Output the (x, y) coordinate of the center of the cell containing the given text.  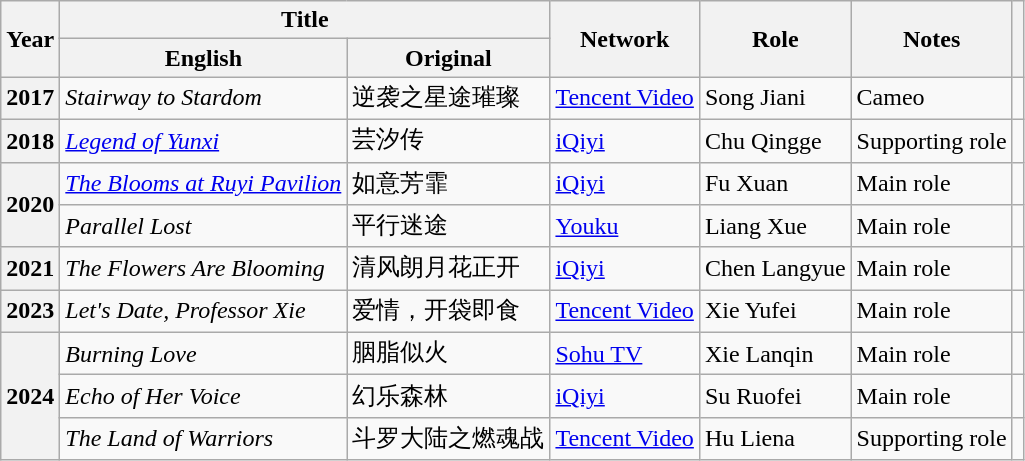
2017 (30, 98)
Role (775, 39)
2024 (30, 396)
The Land of Warriors (204, 438)
Chu Qingge (775, 140)
Network (624, 39)
Burning Love (204, 354)
芸汐传 (448, 140)
Echo of Her Voice (204, 396)
Su Ruofei (775, 396)
Cameo (932, 98)
Liang Xue (775, 226)
English (204, 58)
Stairway to Stardom (204, 98)
平行迷途 (448, 226)
Youku (624, 226)
2021 (30, 268)
Fu Xuan (775, 184)
Parallel Lost (204, 226)
清风朗月花正开 (448, 268)
Year (30, 39)
Song Jiani (775, 98)
斗罗大陆之燃魂战 (448, 438)
2023 (30, 312)
幻乐森林 (448, 396)
Xie Lanqin (775, 354)
Legend of Yunxi (204, 140)
如意芳霏 (448, 184)
Sohu TV (624, 354)
The Flowers Are Blooming (204, 268)
逆袭之星途璀璨 (448, 98)
Xie Yufei (775, 312)
Let's Date, Professor Xie (204, 312)
Chen Langyue (775, 268)
Hu Liena (775, 438)
The Blooms at Ruyi Pavilion (204, 184)
2020 (30, 204)
胭脂似火 (448, 354)
爱情，开袋即食 (448, 312)
Notes (932, 39)
Title (305, 20)
Original (448, 58)
2018 (30, 140)
